Return [x, y] of the center of cell containing provided text 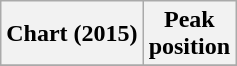
Chart (2015) [72, 34]
Peak position [189, 34]
